Locate the cell with the specified text and output its (X, Y) center coordinate. 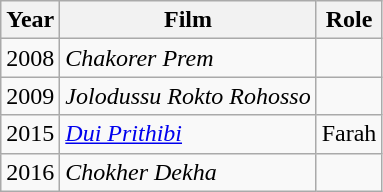
2015 (30, 134)
2009 (30, 96)
Chakorer Prem (188, 58)
Film (188, 20)
2016 (30, 172)
Farah (349, 134)
Year (30, 20)
2008 (30, 58)
Chokher Dekha (188, 172)
Jolodussu Rokto Rohosso (188, 96)
Role (349, 20)
Dui Prithibi (188, 134)
